Detect which cell encompasses the target text, then output its [X, Y] center coordinate. 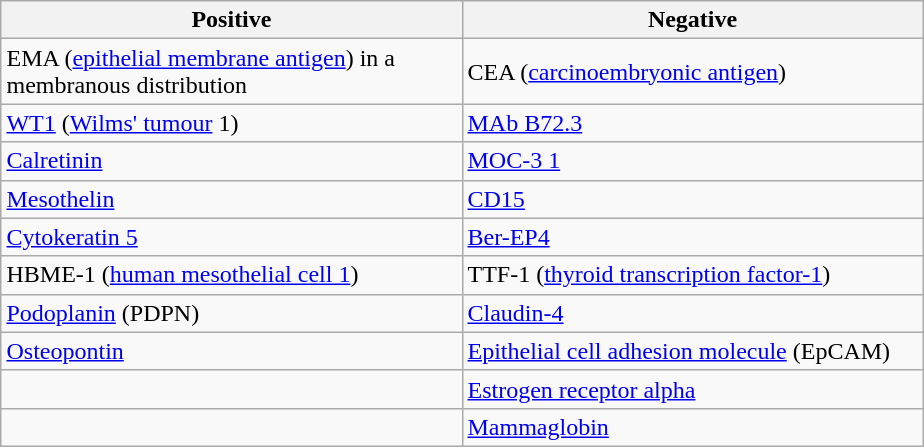
Calretinin [232, 161]
Mammaglobin [692, 427]
Podoplanin (PDPN) [232, 313]
Positive [232, 20]
Cytokeratin 5 [232, 237]
Epithelial cell adhesion molecule (EpCAM) [692, 351]
WT1 (Wilms' tumour 1) [232, 123]
Ber-EP4 [692, 237]
CEA (carcinoembryonic antigen) [692, 72]
Negative [692, 20]
Osteopontin [232, 351]
CD15 [692, 199]
EMA (epithelial membrane antigen) in a membranous distribution [232, 72]
HBME-1 (human mesothelial cell 1) [232, 275]
Estrogen receptor alpha [692, 389]
TTF-1 (thyroid transcription factor-1) [692, 275]
Mesothelin [232, 199]
MOC-3 1 [692, 161]
Claudin-4 [692, 313]
MAb B72.3 [692, 123]
